For the text-containing cell, return its midpoint in [x, y] coordinate format. 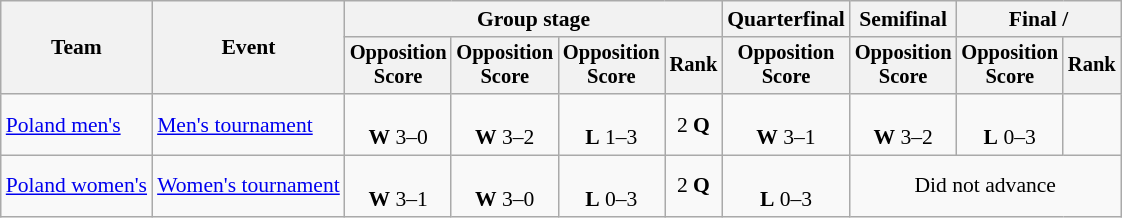
Men's tournament [248, 124]
Final / [1038, 19]
Team [76, 48]
L 1–3 [612, 124]
Women's tournament [248, 186]
Event [248, 48]
Semifinal [904, 19]
Group stage [534, 19]
Poland women's [76, 186]
Poland men's [76, 124]
Quarterfinal [786, 19]
Did not advance [986, 186]
